Capture the cell that displays the provided text and extract its (x, y) central coordinate. 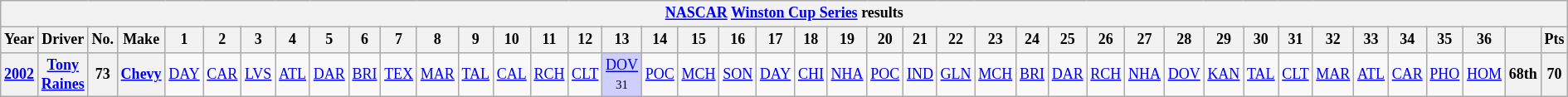
30 (1261, 40)
32 (1333, 40)
20 (885, 40)
27 (1145, 40)
18 (811, 40)
DOV31 (622, 75)
34 (1407, 40)
36 (1485, 40)
73 (103, 75)
Tony Raines (63, 75)
SON (738, 75)
Make (141, 40)
31 (1296, 40)
Pts (1555, 40)
13 (622, 40)
Year (20, 40)
7 (399, 40)
70 (1555, 75)
1 (184, 40)
26 (1106, 40)
LVS (259, 75)
33 (1371, 40)
22 (956, 40)
10 (511, 40)
68th (1523, 75)
16 (738, 40)
NASCAR Winston Cup Series results (785, 13)
19 (847, 40)
29 (1224, 40)
12 (586, 40)
28 (1184, 40)
2 (222, 40)
CAL (511, 75)
HOM (1485, 75)
CHI (811, 75)
Chevy (141, 75)
17 (776, 40)
GLN (956, 75)
24 (1032, 40)
11 (549, 40)
2002 (20, 75)
3 (259, 40)
8 (437, 40)
5 (329, 40)
TEX (399, 75)
9 (475, 40)
14 (660, 40)
Driver (63, 40)
DOV (1184, 75)
23 (996, 40)
No. (103, 40)
6 (365, 40)
PHO (1445, 75)
21 (921, 40)
15 (699, 40)
IND (921, 75)
4 (293, 40)
35 (1445, 40)
KAN (1224, 75)
25 (1067, 40)
